Provide the [X, Y] coordinate of the cell's center where the given text is located.  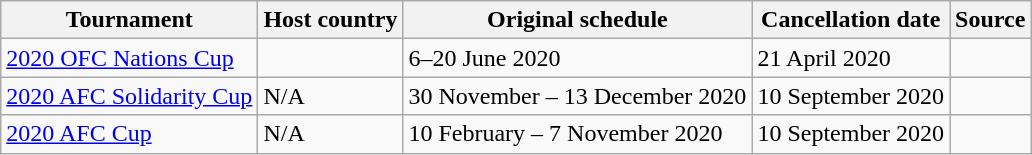
Cancellation date [851, 20]
2020 OFC Nations Cup [130, 58]
Host country [330, 20]
10 February – 7 November 2020 [578, 134]
Tournament [130, 20]
21 April 2020 [851, 58]
Original schedule [578, 20]
6–20 June 2020 [578, 58]
30 November – 13 December 2020 [578, 96]
Source [990, 20]
2020 AFC Solidarity Cup [130, 96]
2020 AFC Cup [130, 134]
